Provide the (x, y) coordinate of the cell's center where the given text is located.  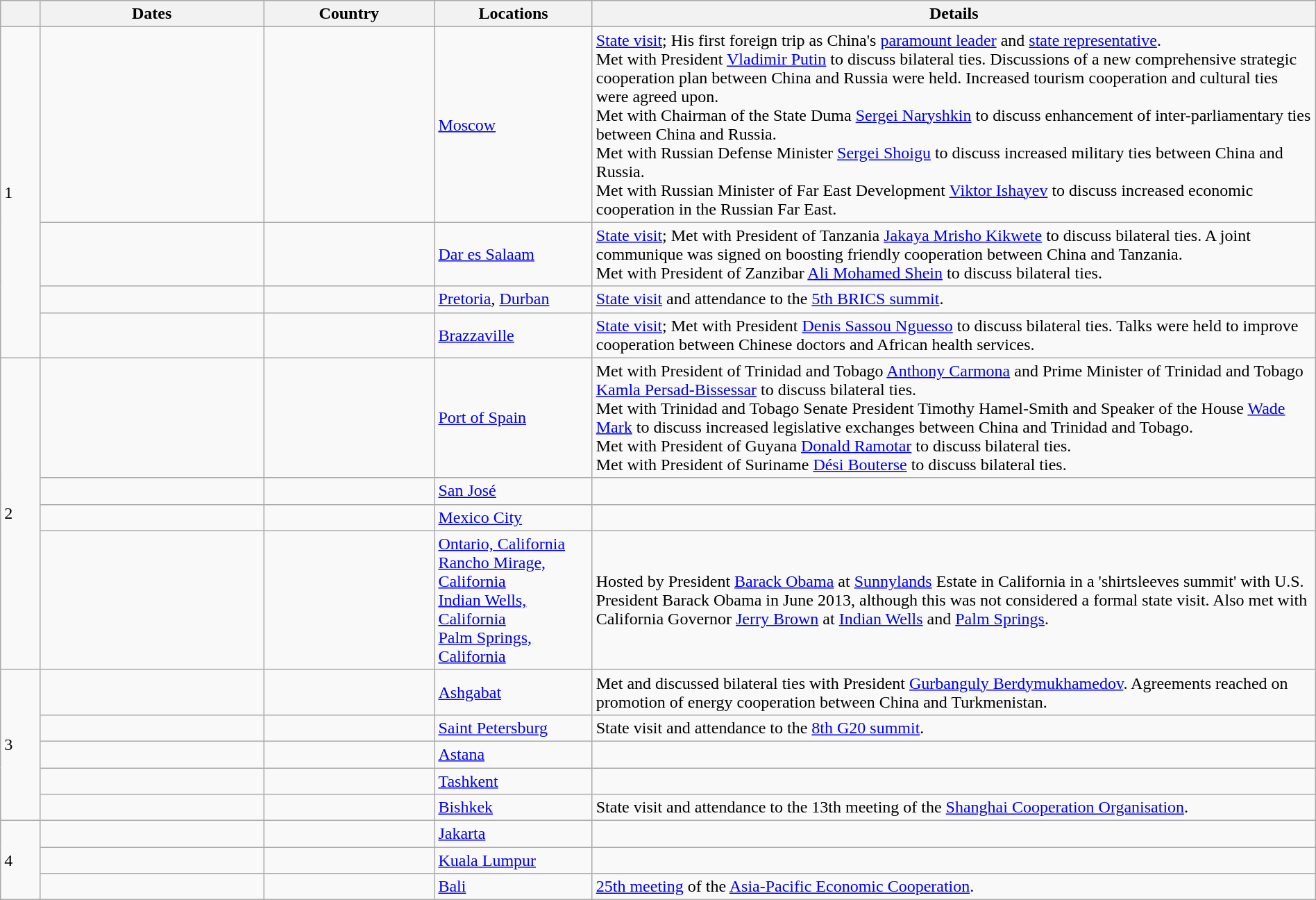
State visit and attendance to the 13th meeting of the Shanghai Cooperation Organisation. (954, 808)
Details (954, 14)
Dar es Salaam (514, 254)
Ontario, CaliforniaRancho Mirage, CaliforniaIndian Wells, CaliforniaPalm Springs, California (514, 600)
Mexico City (514, 517)
4 (21, 860)
Jakarta (514, 834)
Dates (152, 14)
Ashgabat (514, 692)
Tashkent (514, 781)
Bali (514, 887)
Saint Petersburg (514, 728)
Locations (514, 14)
Bishkek (514, 808)
2 (21, 514)
State visit and attendance to the 5th BRICS summit. (954, 299)
Kuala Lumpur (514, 860)
1 (21, 192)
Brazzaville (514, 335)
Port of Spain (514, 418)
25th meeting of the Asia-Pacific Economic Cooperation. (954, 887)
Pretoria, Durban (514, 299)
Country (349, 14)
Moscow (514, 125)
State visit and attendance to the 8th G20 summit. (954, 728)
3 (21, 744)
Astana (514, 754)
San José (514, 491)
